Provide the [X, Y] coordinate of the cell's center where the given text is located.  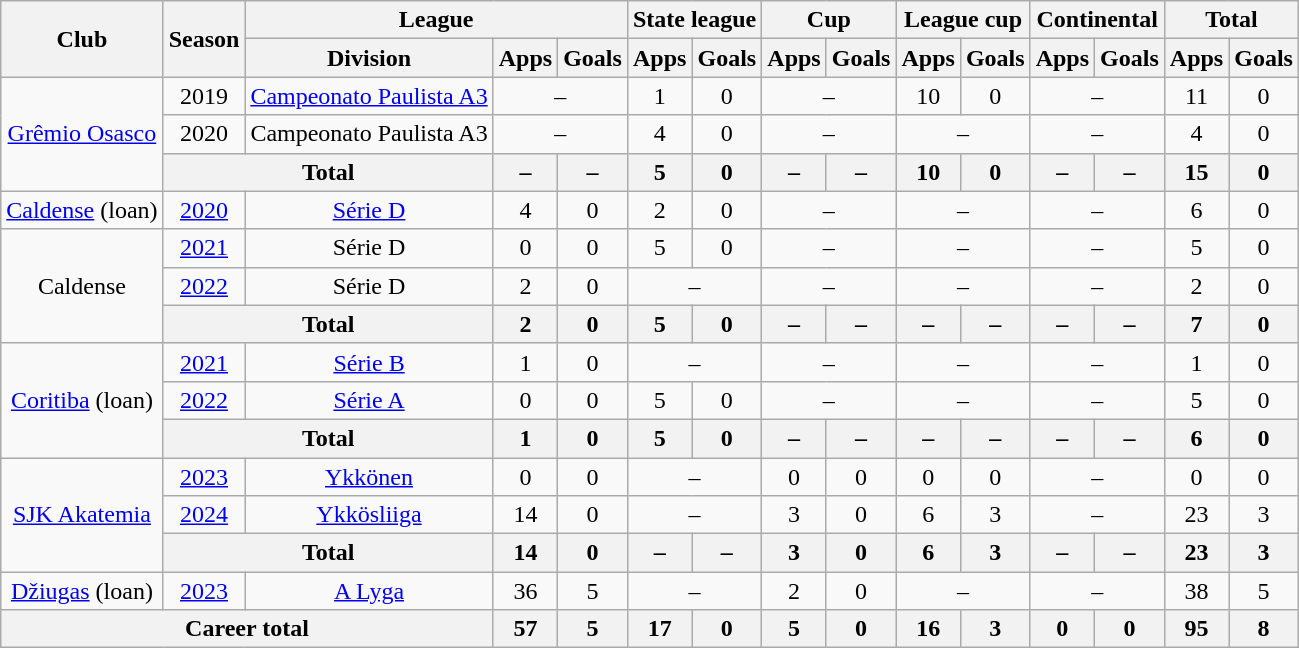
17 [659, 629]
Série A [369, 400]
Džiugas (loan) [82, 591]
Coritiba (loan) [82, 400]
Season [204, 39]
2019 [204, 96]
15 [1196, 172]
SJK Akatemia [82, 515]
Cup [829, 20]
Ykkösliiga [369, 515]
Club [82, 39]
Division [369, 58]
Continental [1097, 20]
League cup [963, 20]
Caldense (loan) [82, 210]
36 [525, 591]
57 [525, 629]
A Lyga [369, 591]
2024 [204, 515]
State league [694, 20]
38 [1196, 591]
Career total [247, 629]
Série B [369, 362]
16 [928, 629]
League [436, 20]
95 [1196, 629]
11 [1196, 96]
Ykkönen [369, 477]
Grêmio Osasco [82, 134]
Caldense [82, 286]
7 [1196, 324]
8 [1264, 629]
